Locate the cell with the specified text and output its [x, y] center coordinate. 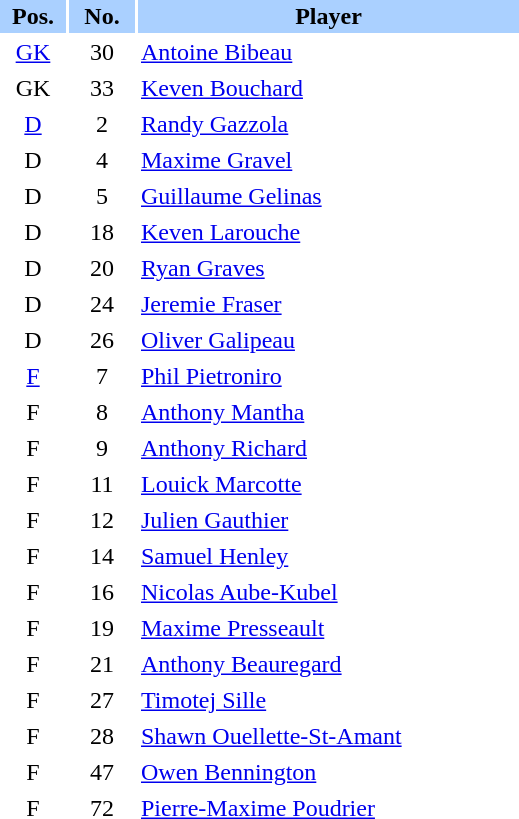
9 [102, 448]
2 [102, 124]
28 [102, 736]
4 [102, 160]
Oliver Galipeau [328, 340]
14 [102, 556]
Ryan Graves [328, 268]
No. [102, 16]
Keven Bouchard [328, 88]
19 [102, 628]
Player [328, 16]
Anthony Beauregard [328, 664]
8 [102, 412]
Pos. [33, 16]
Shawn Ouellette-St-Amant [328, 736]
Guillaume Gelinas [328, 196]
Louick Marcotte [328, 484]
Timotej Sille [328, 700]
12 [102, 520]
30 [102, 52]
Phil Pietroniro [328, 376]
Nicolas Aube-Kubel [328, 592]
Randy Gazzola [328, 124]
Antoine Bibeau [328, 52]
Julien Gauthier [328, 520]
Anthony Richard [328, 448]
11 [102, 484]
5 [102, 196]
Keven Larouche [328, 232]
26 [102, 340]
21 [102, 664]
Anthony Mantha [328, 412]
Maxime Gravel [328, 160]
18 [102, 232]
Samuel Henley [328, 556]
Owen Bennington [328, 772]
47 [102, 772]
33 [102, 88]
Maxime Presseault [328, 628]
7 [102, 376]
Jeremie Fraser [328, 304]
24 [102, 304]
27 [102, 700]
20 [102, 268]
16 [102, 592]
